Return (x, y) of the center of cell containing provided text 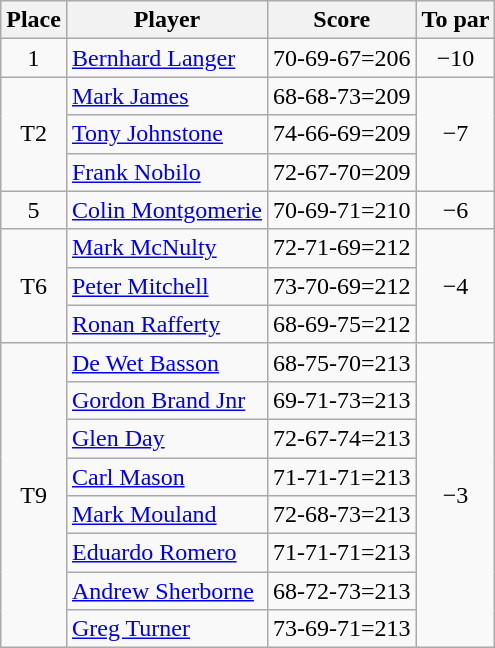
72-67-74=213 (342, 438)
Carl Mason (166, 477)
70-69-71=210 (342, 210)
Mark James (166, 96)
68-69-75=212 (342, 324)
5 (34, 210)
73-69-71=213 (342, 629)
72-67-70=209 (342, 172)
De Wet Basson (166, 362)
T2 (34, 134)
−4 (456, 286)
Score (342, 20)
T6 (34, 286)
Ronan Rafferty (166, 324)
1 (34, 58)
Glen Day (166, 438)
Bernhard Langer (166, 58)
68-68-73=209 (342, 96)
Mark Mouland (166, 515)
−6 (456, 210)
T9 (34, 495)
Andrew Sherborne (166, 591)
68-75-70=213 (342, 362)
Player (166, 20)
Greg Turner (166, 629)
73-70-69=212 (342, 286)
Tony Johnstone (166, 134)
69-71-73=213 (342, 400)
Place (34, 20)
Eduardo Romero (166, 553)
74-66-69=209 (342, 134)
To par (456, 20)
Peter Mitchell (166, 286)
72-68-73=213 (342, 515)
68-72-73=213 (342, 591)
Colin Montgomerie (166, 210)
−7 (456, 134)
Frank Nobilo (166, 172)
70-69-67=206 (342, 58)
−3 (456, 495)
Gordon Brand Jnr (166, 400)
Mark McNulty (166, 248)
−10 (456, 58)
72-71-69=212 (342, 248)
